Locate the cell with the specified text and output its (x, y) center coordinate. 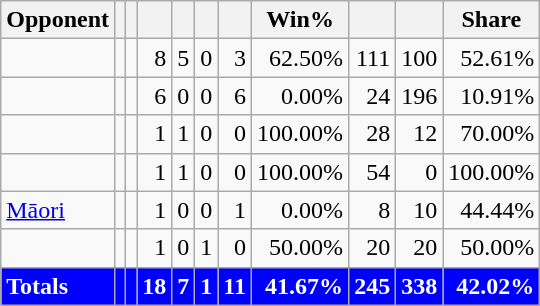
42.02% (492, 286)
196 (420, 96)
111 (372, 58)
70.00% (492, 134)
5 (184, 58)
3 (235, 58)
245 (372, 286)
54 (372, 172)
Opponent (58, 20)
100 (420, 58)
12 (420, 134)
Win% (300, 20)
24 (372, 96)
28 (372, 134)
10.91% (492, 96)
11 (235, 286)
41.67% (300, 286)
44.44% (492, 210)
338 (420, 286)
62.50% (300, 58)
10 (420, 210)
52.61% (492, 58)
7 (184, 286)
Totals (58, 286)
Share (492, 20)
18 (154, 286)
Māori (58, 210)
